Identify which cell holds the provided text, then report its (X, Y) central coordinate. 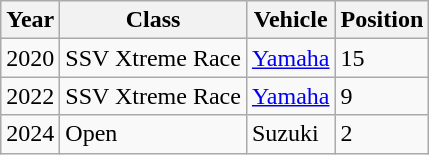
Suzuki (290, 134)
Class (154, 20)
15 (382, 58)
Position (382, 20)
2020 (30, 58)
9 (382, 96)
2 (382, 134)
2024 (30, 134)
2022 (30, 96)
Year (30, 20)
Vehicle (290, 20)
Open (154, 134)
